Return the [X, Y] coordinate for the center point of the cell that contains the specified text.  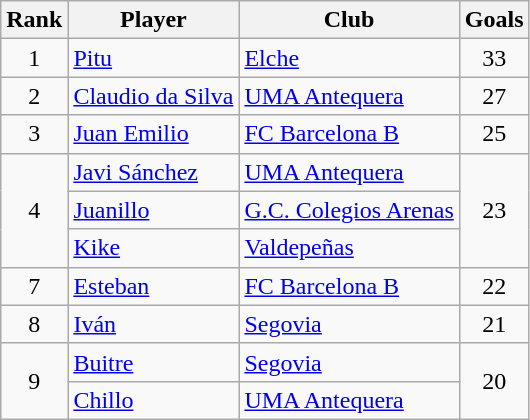
21 [494, 324]
Valdepeñas [349, 248]
33 [494, 58]
Esteban [154, 286]
Claudio da Silva [154, 96]
Goals [494, 20]
Pitu [154, 58]
25 [494, 134]
Iván [154, 324]
2 [34, 96]
Buitre [154, 362]
22 [494, 286]
Javi Sánchez [154, 172]
1 [34, 58]
Chillo [154, 400]
Kike [154, 248]
Player [154, 20]
7 [34, 286]
G.C. Colegios Arenas [349, 210]
27 [494, 96]
23 [494, 210]
Club [349, 20]
Elche [349, 58]
Juan Emilio [154, 134]
8 [34, 324]
3 [34, 134]
Rank [34, 20]
9 [34, 381]
20 [494, 381]
4 [34, 210]
Juanillo [154, 210]
